Search for the cell housing the specified text and yield its [x, y] center coordinate. 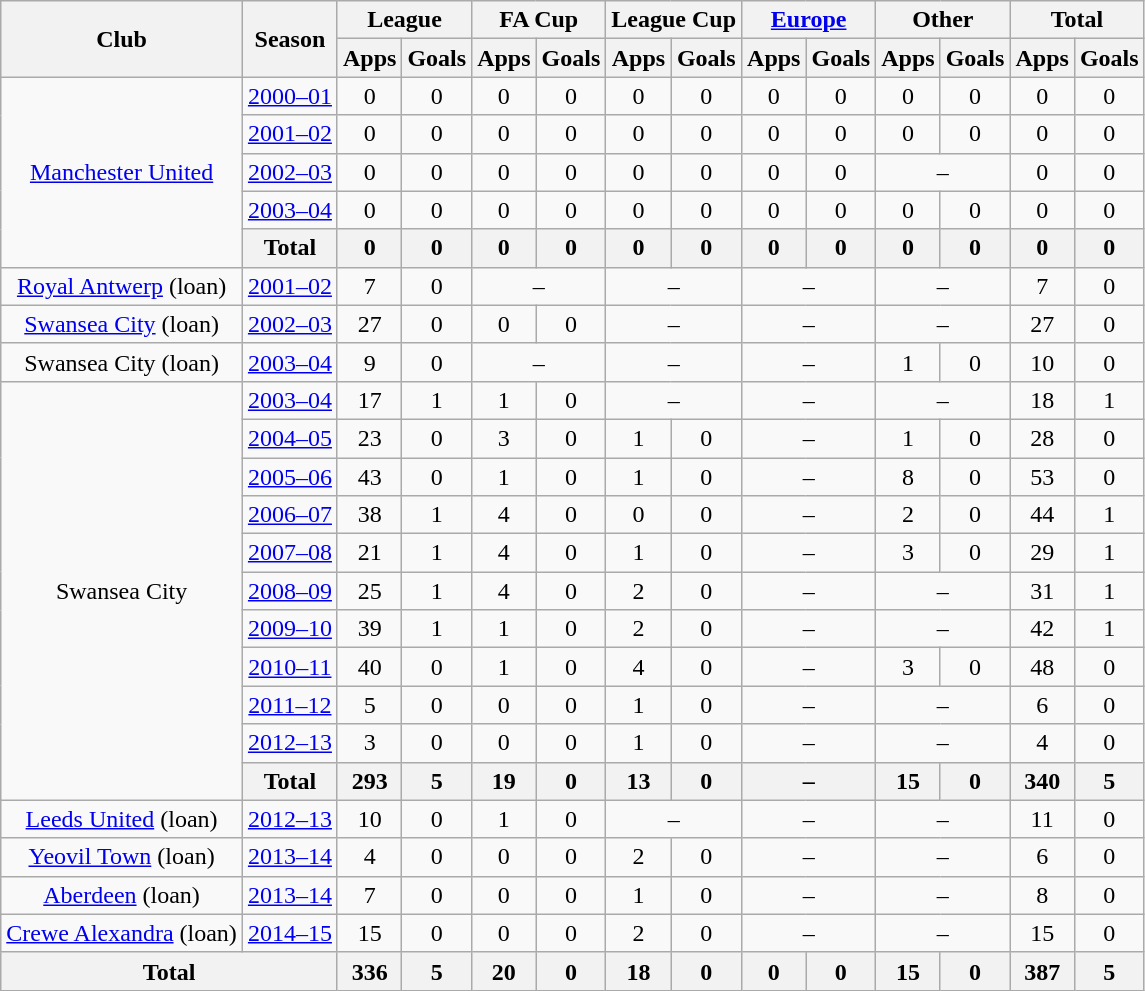
29 [1042, 553]
38 [369, 515]
11 [1042, 819]
2011–12 [290, 705]
FA Cup [539, 20]
21 [369, 553]
387 [1042, 971]
43 [369, 477]
League Cup [674, 20]
2004–05 [290, 438]
13 [638, 781]
9 [369, 362]
Europe [809, 20]
2000–01 [290, 96]
2007–08 [290, 553]
Manchester United [122, 172]
2005–06 [290, 477]
Crewe Alexandra (loan) [122, 933]
53 [1042, 477]
Club [122, 39]
39 [369, 629]
Swansea City [122, 590]
23 [369, 438]
Aberdeen (loan) [122, 895]
42 [1042, 629]
Season [290, 39]
40 [369, 667]
Royal Antwerp (loan) [122, 286]
336 [369, 971]
2009–10 [290, 629]
2006–07 [290, 515]
31 [1042, 591]
48 [1042, 667]
19 [504, 781]
293 [369, 781]
Yeovil Town (loan) [122, 857]
17 [369, 400]
340 [1042, 781]
Other [943, 20]
2008–09 [290, 591]
2010–11 [290, 667]
44 [1042, 515]
League [404, 20]
25 [369, 591]
20 [504, 971]
2014–15 [290, 933]
28 [1042, 438]
Leeds United (loan) [122, 819]
